Search for the cell housing the specified text and yield its [X, Y] center coordinate. 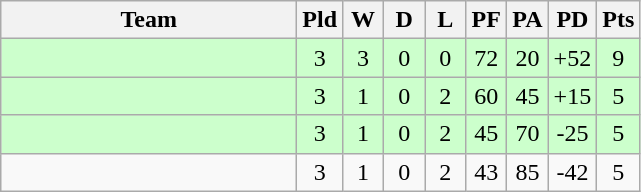
Pts [618, 20]
L [446, 20]
Team [149, 20]
20 [528, 58]
-25 [572, 134]
Pld [320, 20]
70 [528, 134]
+15 [572, 96]
PA [528, 20]
+52 [572, 58]
72 [486, 58]
85 [528, 172]
D [404, 20]
W [364, 20]
PF [486, 20]
43 [486, 172]
9 [618, 58]
-42 [572, 172]
60 [486, 96]
PD [572, 20]
